Locate the cell with the specified text and output its [X, Y] center coordinate. 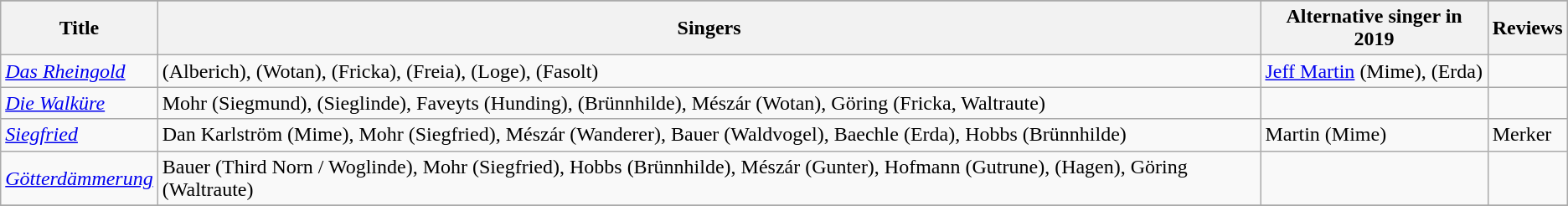
Siegfried [80, 135]
Alternative singer in 2019 [1374, 28]
Martin (Mime) [1374, 135]
Dan Karlström (Mime), Mohr (Siegfried), Mészár (Wanderer), Bauer (Waldvogel), Baechle (Erda), Hobbs (Brünnhilde) [709, 135]
Singers [709, 28]
Die Walküre [80, 103]
Merker [1528, 135]
Götterdämmerung [80, 178]
Title [80, 28]
(Alberich), (Wotan), (Fricka), (Freia), (Loge), (Fasolt) [709, 71]
Jeff Martin (Mime), (Erda) [1374, 71]
Mohr (Siegmund), (Sieglinde), Faveyts (Hunding), (Brünnhilde), Mészár (Wotan), Göring (Fricka, Waltraute) [709, 103]
Reviews [1528, 28]
Bauer (Third Norn / Woglinde), Mohr (Siegfried), Hobbs (Brünnhilde), Mészár (Gunter), Hofmann (Gutrune), (Hagen), Göring (Waltraute) [709, 178]
Das Rheingold [80, 71]
